Scan for the cell matching the given text and deliver its [X, Y] coordinate at center. 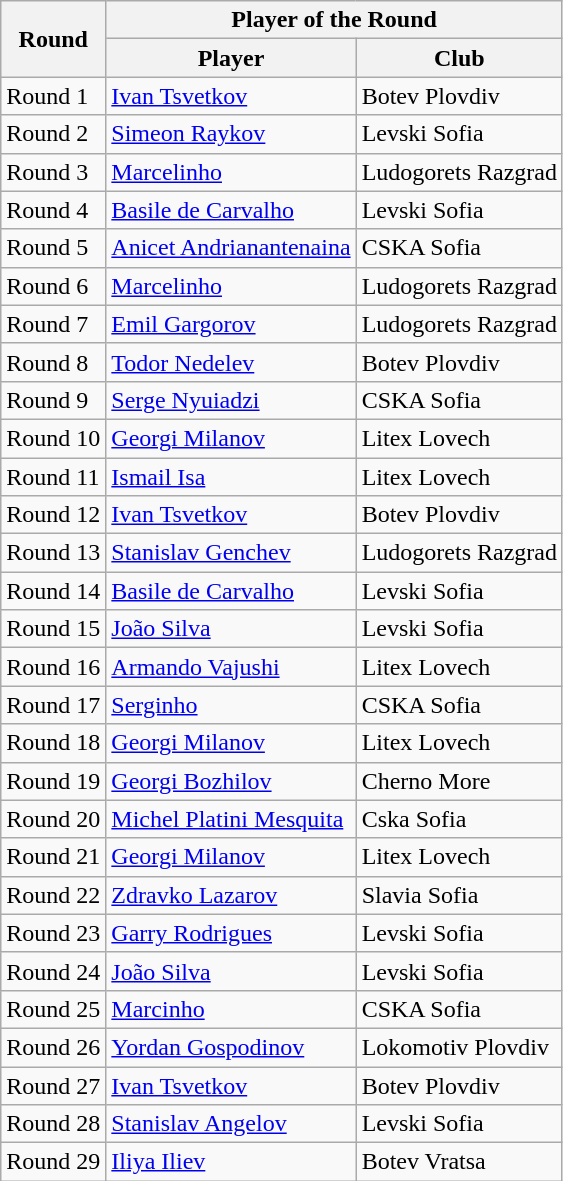
Stanislav Genchev [231, 553]
Round 28 [54, 1124]
Round 8 [54, 362]
Club [459, 58]
Georgi Bozhilov [231, 781]
Marcinho [231, 1009]
Todor Nedelev [231, 362]
Round 6 [54, 286]
Round 21 [54, 857]
Simeon Raykov [231, 134]
Round 15 [54, 629]
Round 5 [54, 248]
Round 12 [54, 515]
Round 16 [54, 667]
Round 24 [54, 971]
Anicet Andrianantenaina [231, 248]
Yordan Gospodinov [231, 1047]
Cherno More [459, 781]
Round 14 [54, 591]
Round 4 [54, 210]
Player [231, 58]
Round 19 [54, 781]
Round 11 [54, 477]
Round 29 [54, 1162]
Serge Nyuiadzi [231, 400]
Ismail Isa [231, 477]
Cska Sofia [459, 819]
Slavia Sofia [459, 895]
Player of the Round [334, 20]
Round 7 [54, 324]
Round 10 [54, 438]
Lokomotiv Plovdiv [459, 1047]
Round 17 [54, 705]
Zdravko Lazarov [231, 895]
Round 20 [54, 819]
Round 9 [54, 400]
Round 1 [54, 96]
Iliya Iliev [231, 1162]
Emil Gargorov [231, 324]
Round 27 [54, 1085]
Botev Vratsa [459, 1162]
Round 13 [54, 553]
Round 25 [54, 1009]
Round 2 [54, 134]
Round [54, 39]
Garry Rodrigues [231, 933]
Serginho [231, 705]
Round 26 [54, 1047]
Stanislav Angelov [231, 1124]
Armando Vajushi [231, 667]
Round 22 [54, 895]
Round 23 [54, 933]
Round 18 [54, 743]
Round 3 [54, 172]
Michel Platini Mesquita [231, 819]
